Output the (X, Y) coordinate of the center of the cell containing the given text.  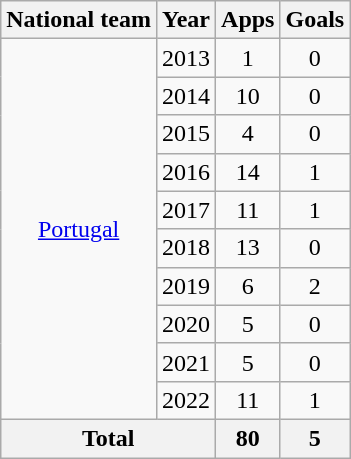
2 (315, 286)
2016 (186, 172)
13 (248, 248)
2019 (186, 286)
Year (186, 20)
Total (108, 438)
14 (248, 172)
2021 (186, 362)
2022 (186, 400)
2018 (186, 248)
6 (248, 286)
Apps (248, 20)
10 (248, 96)
2013 (186, 58)
Portugal (79, 230)
2014 (186, 96)
2020 (186, 324)
4 (248, 134)
2017 (186, 210)
2015 (186, 134)
80 (248, 438)
Goals (315, 20)
National team (79, 20)
